Return (X, Y) of the center of cell containing provided text 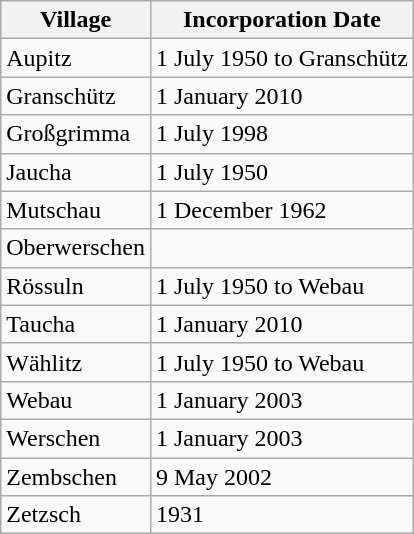
Rössuln (76, 286)
Aupitz (76, 58)
1931 (282, 515)
Großgrimma (76, 134)
Webau (76, 400)
Incorporation Date (282, 20)
Zembschen (76, 477)
1 July 1950 to Granschütz (282, 58)
Oberwerschen (76, 248)
Village (76, 20)
9 May 2002 (282, 477)
Jaucha (76, 172)
Taucha (76, 324)
Zetzsch (76, 515)
1 July 1950 (282, 172)
Wählitz (76, 362)
1 July 1998 (282, 134)
1 December 1962 (282, 210)
Werschen (76, 438)
Granschütz (76, 96)
Mutschau (76, 210)
